Scan for the cell matching the given text and deliver its (X, Y) coordinate at center. 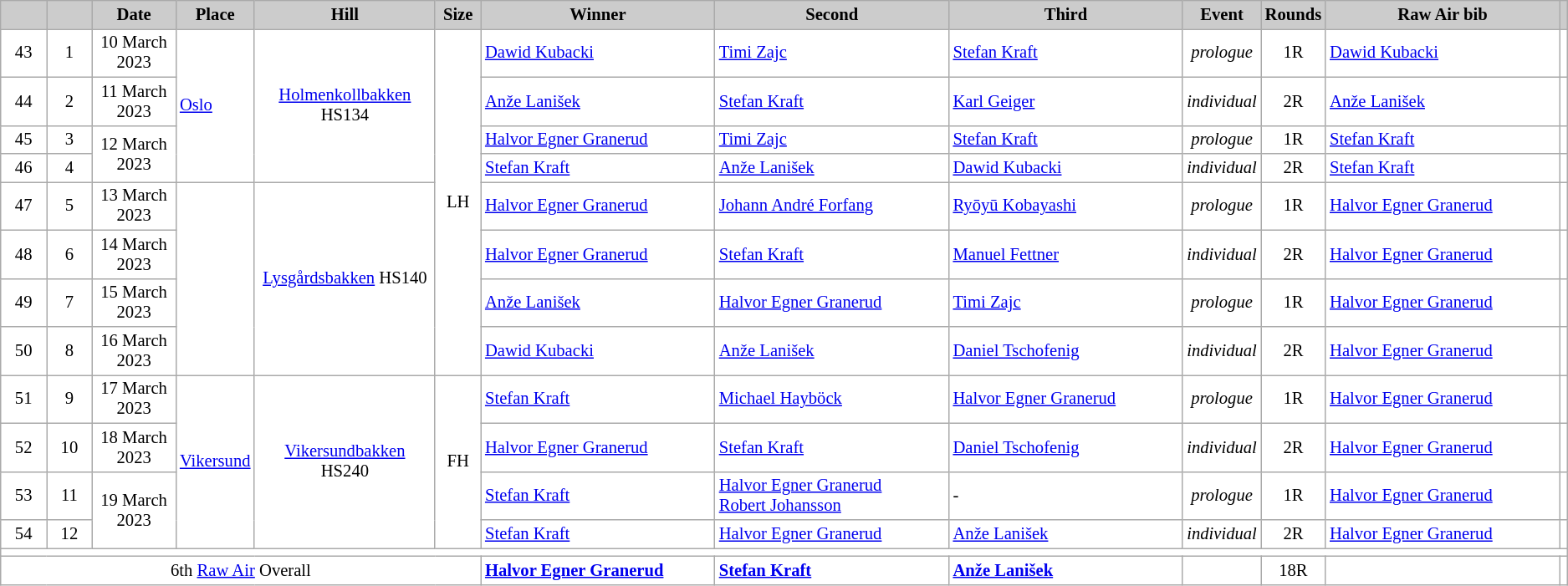
1 (70, 53)
Raw Air bib (1443, 14)
50 (23, 350)
Hill (345, 14)
18R (1293, 570)
Size (458, 14)
53 (23, 496)
51 (23, 399)
11 (70, 496)
Third (1066, 14)
Johann André Forfang (832, 206)
Second (832, 14)
Halvor Egner Granerud Robert Johansson (832, 496)
6th Raw Air Overall (241, 570)
7 (70, 303)
Lysgårdsbakken HS140 (345, 278)
Vikersund (215, 461)
Oslo (215, 105)
48 (23, 254)
8 (70, 350)
Holmenkollbakken HS134 (345, 105)
12 March 2023 (134, 154)
13 March 2023 (134, 206)
10 (70, 447)
18 March 2023 (134, 447)
54 (23, 534)
Michael Hayböck (832, 399)
10 March 2023 (134, 53)
12 (70, 534)
19 March 2023 (134, 510)
43 (23, 53)
17 March 2023 (134, 399)
Date (134, 14)
Place (215, 14)
Winner (598, 14)
15 March 2023 (134, 303)
Event (1221, 14)
44 (23, 101)
5 (70, 206)
16 March 2023 (134, 350)
FH (458, 461)
LH (458, 201)
Rounds (1293, 14)
45 (23, 140)
2 (70, 101)
11 March 2023 (134, 101)
Manuel Fettner (1066, 254)
52 (23, 447)
3 (70, 140)
46 (23, 168)
Ryōyū Kobayashi (1066, 206)
6 (70, 254)
4 (70, 168)
14 March 2023 (134, 254)
9 (70, 399)
- (1066, 496)
49 (23, 303)
47 (23, 206)
Vikersundbakken HS240 (345, 461)
Karl Geiger (1066, 101)
